Provide the [X, Y] coordinate of the cell's center where the given text is located.  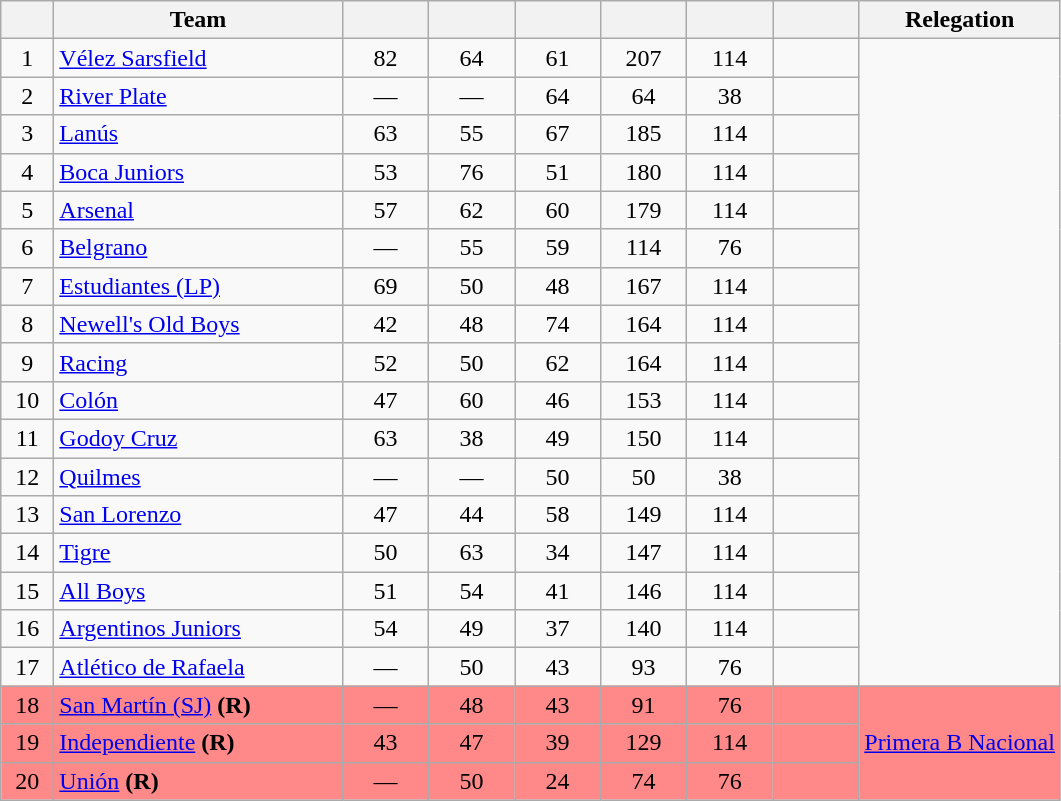
24 [557, 781]
93 [644, 667]
82 [385, 58]
12 [28, 477]
150 [644, 438]
149 [644, 515]
41 [557, 591]
Team [198, 20]
167 [644, 286]
39 [557, 743]
91 [644, 705]
Tigre [198, 553]
18 [28, 705]
San Martín (SJ) (R) [198, 705]
19 [28, 743]
61 [557, 58]
180 [644, 172]
Atlético de Rafaela [198, 667]
11 [28, 438]
Arsenal [198, 210]
153 [644, 400]
Primera B Nacional [960, 743]
Quilmes [198, 477]
67 [557, 134]
Godoy Cruz [198, 438]
Unión (R) [198, 781]
Vélez Sarsfield [198, 58]
140 [644, 629]
69 [385, 286]
185 [644, 134]
River Plate [198, 96]
179 [644, 210]
59 [557, 248]
4 [28, 172]
Independiente (R) [198, 743]
57 [385, 210]
1 [28, 58]
Boca Juniors [198, 172]
13 [28, 515]
Relegation [960, 20]
14 [28, 553]
8 [28, 324]
San Lorenzo [198, 515]
53 [385, 172]
34 [557, 553]
5 [28, 210]
37 [557, 629]
6 [28, 248]
15 [28, 591]
9 [28, 362]
Belgrano [198, 248]
7 [28, 286]
2 [28, 96]
207 [644, 58]
3 [28, 134]
44 [471, 515]
Argentinos Juniors [198, 629]
All Boys [198, 591]
52 [385, 362]
46 [557, 400]
20 [28, 781]
Lanús [198, 134]
58 [557, 515]
147 [644, 553]
Estudiantes (LP) [198, 286]
17 [28, 667]
16 [28, 629]
Racing [198, 362]
42 [385, 324]
10 [28, 400]
Newell's Old Boys [198, 324]
129 [644, 743]
Colón [198, 400]
146 [644, 591]
